Detect which cell encompasses the target text, then output its (X, Y) center coordinate. 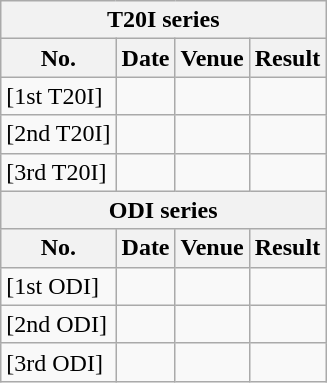
ODI series (164, 210)
T20I series (164, 20)
[1st ODI] (58, 286)
[3rd ODI] (58, 362)
[2nd T20I] (58, 134)
[3rd T20I] (58, 172)
[2nd ODI] (58, 324)
[1st T20I] (58, 96)
